Extract the [X, Y] coordinate from the center of the cell holding the provided text.  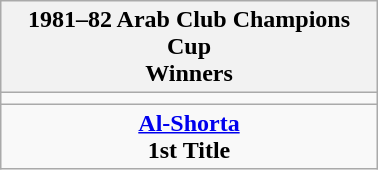
1981–82 Arab Club Champions Cup Winners [189, 47]
Al-Shorta1st Title [189, 136]
